Capture the cell that displays the provided text and extract its (X, Y) central coordinate. 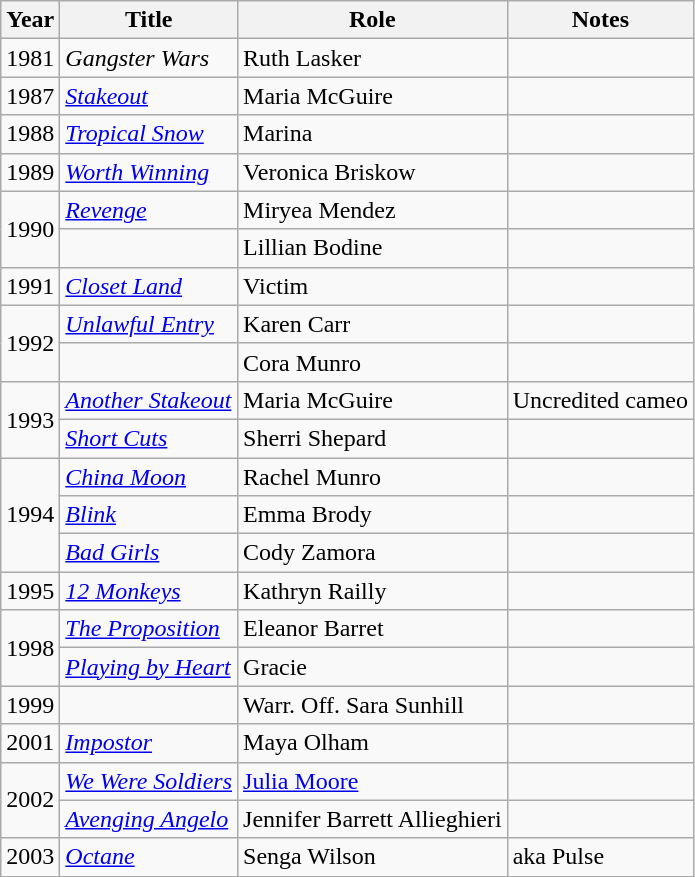
Short Cuts (149, 438)
1999 (30, 705)
Avenging Angelo (149, 819)
1995 (30, 591)
1989 (30, 172)
Role (373, 20)
Impostor (149, 743)
Ruth Lasker (373, 58)
Octane (149, 857)
Notes (600, 20)
Gracie (373, 667)
Another Stakeout (149, 400)
Revenge (149, 210)
Unlawful Entry (149, 324)
Playing by Heart (149, 667)
Gangster Wars (149, 58)
We Were Soldiers (149, 781)
1991 (30, 286)
Kathryn Railly (373, 591)
1981 (30, 58)
Rachel Munro (373, 477)
Cora Munro (373, 362)
1993 (30, 419)
Veronica Briskow (373, 172)
12 Monkeys (149, 591)
Year (30, 20)
China Moon (149, 477)
Emma Brody (373, 515)
1990 (30, 229)
Victim (373, 286)
aka Pulse (600, 857)
Karen Carr (373, 324)
1998 (30, 648)
Tropical Snow (149, 134)
Worth Winning (149, 172)
1988 (30, 134)
Closet Land (149, 286)
Jennifer Barrett Allieghieri (373, 819)
1994 (30, 515)
Uncredited cameo (600, 400)
Miryea Mendez (373, 210)
Bad Girls (149, 553)
Blink (149, 515)
Maya Olham (373, 743)
Title (149, 20)
Julia Moore (373, 781)
1987 (30, 96)
Senga Wilson (373, 857)
Cody Zamora (373, 553)
Warr. Off. Sara Sunhill (373, 705)
Eleanor Barret (373, 629)
Sherri Shepard (373, 438)
The Proposition (149, 629)
Lillian Bodine (373, 248)
2002 (30, 800)
1992 (30, 343)
2003 (30, 857)
Marina (373, 134)
2001 (30, 743)
Stakeout (149, 96)
